Extract the [X, Y] coordinate from the center of the cell holding the provided text.  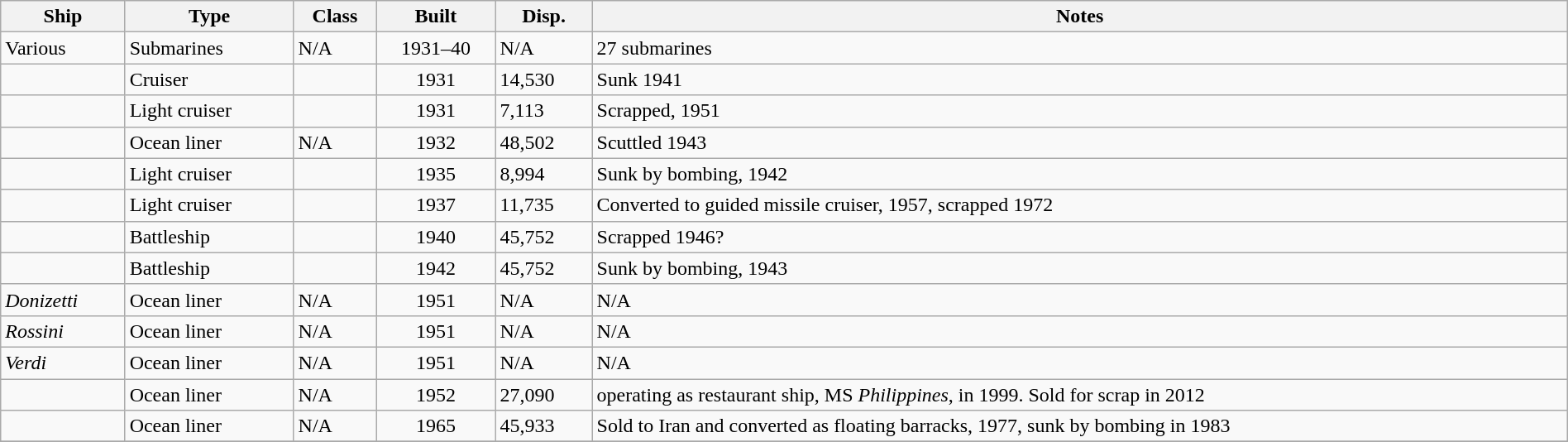
Scuttled 1943 [1080, 142]
Disp. [544, 17]
Type [209, 17]
1965 [436, 426]
7,113 [544, 111]
1952 [436, 395]
operating as restaurant ship, MS Philippines, in 1999. Sold for scrap in 2012 [1080, 395]
8,994 [544, 174]
Notes [1080, 17]
Scrapped 1946? [1080, 237]
Cruiser [209, 79]
1940 [436, 237]
48,502 [544, 142]
45,933 [544, 426]
Class [335, 17]
Ship [63, 17]
1935 [436, 174]
14,530 [544, 79]
Sunk by bombing, 1943 [1080, 268]
Verdi [63, 363]
Converted to guided missile cruiser, 1957, scrapped 1972 [1080, 205]
Sold to Iran and converted as floating barracks, 1977, sunk by bombing in 1983 [1080, 426]
Built [436, 17]
1937 [436, 205]
27,090 [544, 395]
27 submarines [1080, 48]
1931–40 [436, 48]
Scrapped, 1951 [1080, 111]
Sunk by bombing, 1942 [1080, 174]
Donizetti [63, 300]
Submarines [209, 48]
1932 [436, 142]
Sunk 1941 [1080, 79]
Various [63, 48]
1942 [436, 268]
11,735 [544, 205]
Rossini [63, 331]
